Return (x, y) of the center of cell containing provided text 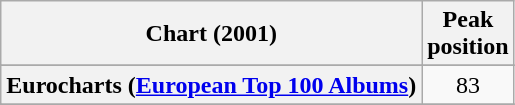
Peak position (468, 34)
Eurocharts (European Top 100 Albums) (212, 85)
83 (468, 85)
Chart (2001) (212, 34)
